Locate the cell with the specified text and output its (X, Y) center coordinate. 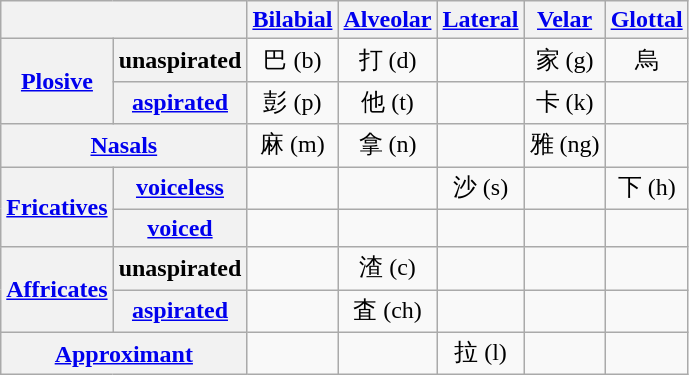
Approximant (124, 354)
Plosive (57, 82)
voiced (180, 228)
巴 (b) (292, 60)
彭 (p) (292, 102)
voiceless (180, 188)
拉 (l) (480, 354)
打 (d) (388, 60)
査 (ch) (388, 312)
雅 (ng) (564, 146)
Velar (564, 20)
沙 (s) (480, 188)
麻 (m) (292, 146)
Bilabial (292, 20)
家 (g) (564, 60)
拿 (n) (388, 146)
Alveolar (388, 20)
卡 (k) (564, 102)
下 (h) (646, 188)
烏 (646, 60)
Lateral (480, 20)
Glottal (646, 20)
他 (t) (388, 102)
Fricatives (57, 206)
Affricates (57, 290)
渣 (c) (388, 268)
Nasals (124, 146)
